For the text-containing cell, return its midpoint in [x, y] coordinate format. 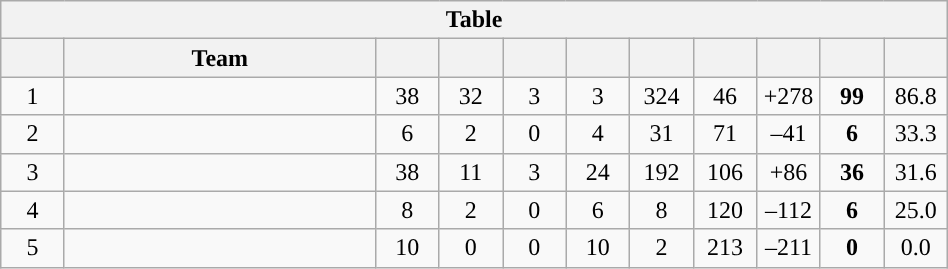
324 [662, 96]
99 [852, 96]
+278 [789, 96]
0.0 [916, 248]
213 [725, 248]
+86 [789, 172]
36 [852, 172]
86.8 [916, 96]
Team [220, 58]
71 [725, 134]
–41 [789, 134]
11 [471, 172]
5 [33, 248]
1 [33, 96]
24 [598, 172]
46 [725, 96]
33.3 [916, 134]
31 [662, 134]
–211 [789, 248]
–112 [789, 210]
32 [471, 96]
106 [725, 172]
120 [725, 210]
Table [474, 20]
192 [662, 172]
25.0 [916, 210]
31.6 [916, 172]
